Determine the [X, Y] coordinate at the center of the cell enclosing the given text.  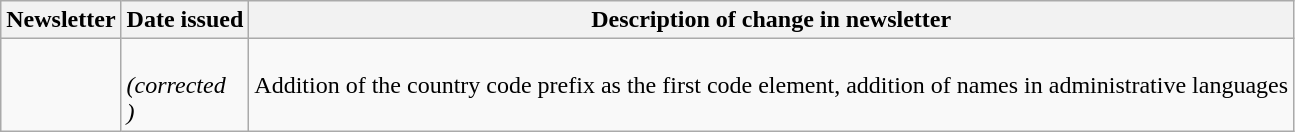
Description of change in newsletter [772, 20]
(corrected ) [185, 85]
Date issued [185, 20]
Addition of the country code prefix as the first code element, addition of names in administrative languages [772, 85]
Newsletter [61, 20]
